Return the [X, Y] coordinate for the center point of the cell that contains the specified text.  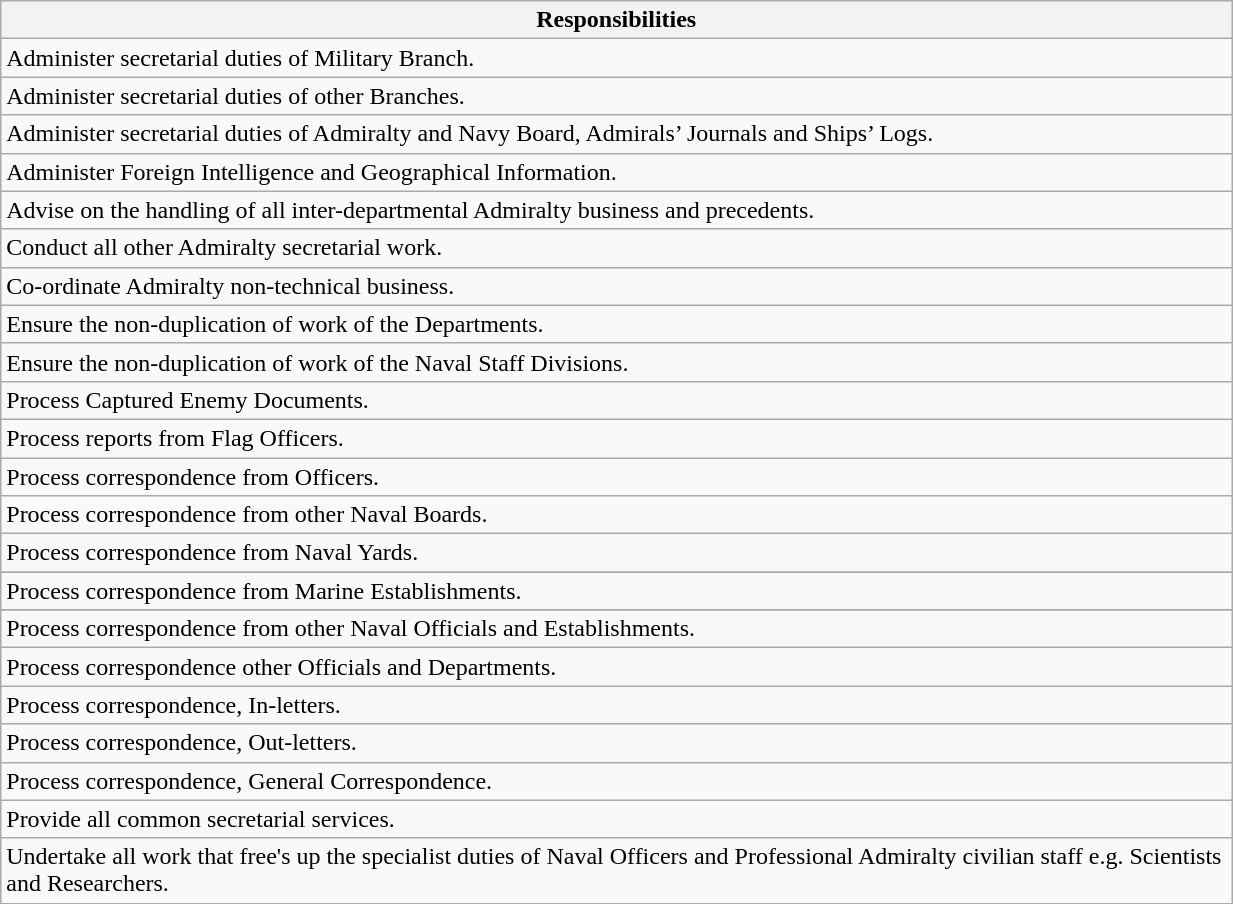
Provide all common secretarial services. [616, 819]
Ensure the non-duplication of work of the Departments. [616, 324]
Responsibilities [616, 20]
Process correspondence from other Naval Boards. [616, 515]
Process correspondence, In-letters. [616, 705]
Administer secretarial duties of Military Branch. [616, 58]
Administer secretarial duties of Admiralty and Navy Board, Admirals’ Journals and Ships’ Logs. [616, 134]
Conduct all other Admiralty secretarial work. [616, 248]
Process correspondence from Marine Establishments. [616, 591]
Process correspondence other Officials and Departments. [616, 667]
Process correspondence from other Naval Officials and Establishments. [616, 629]
Process correspondence from Naval Yards. [616, 553]
Advise on the handling of all inter-departmental Admiralty business and precedents. [616, 210]
Ensure the non-duplication of work of the Naval Staff Divisions. [616, 362]
Process Captured Enemy Documents. [616, 400]
Undertake all work that free's up the specialist duties of Naval Officers and Professional Admiralty civilian staff e.g. Scientists and Researchers. [616, 870]
Process reports from Flag Officers. [616, 438]
Process correspondence, General Correspondence. [616, 781]
Co-ordinate Admiralty non-technical business. [616, 286]
Administer Foreign Intelligence and Geographical Information. [616, 172]
Process correspondence, Out-letters. [616, 743]
Administer secretarial duties of other Branches. [616, 96]
Process correspondence from Officers. [616, 477]
